Extract the [x, y] coordinate from the center of the cell holding the provided text.  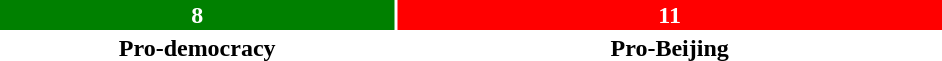
8 [197, 15]
11 [670, 15]
